Find where the given text appears and provide that cell's center as [X, Y] coordinate. 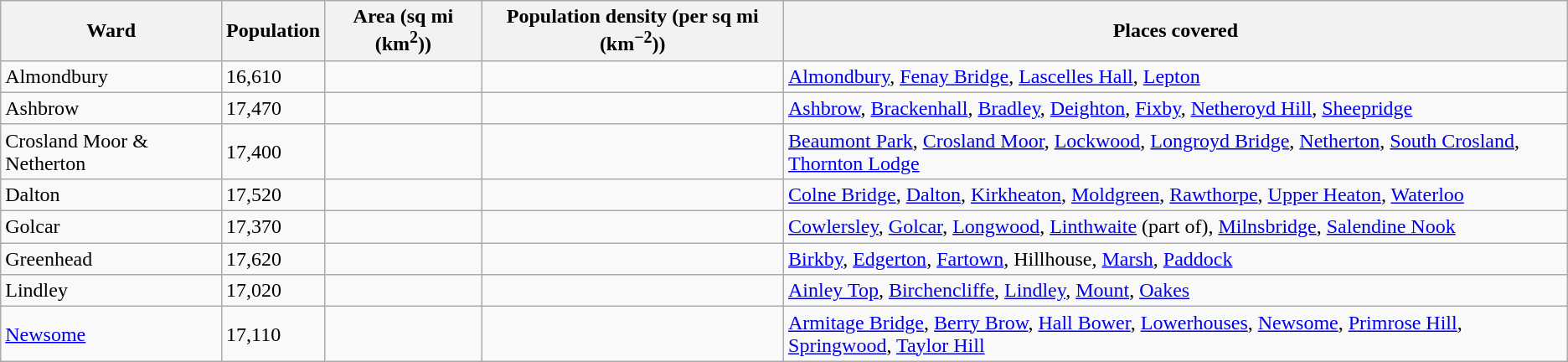
Ashbrow [111, 108]
Greenhead [111, 259]
17,400 [273, 151]
Colne Bridge, Dalton, Kirkheaton, Moldgreen, Rawthorpe, Upper Heaton, Waterloo [1176, 194]
Beaumont Park, Crosland Moor, Lockwood, Longroyd Bridge, Netherton, South Crosland, Thornton Lodge [1176, 151]
Almondbury [111, 76]
Ainley Top, Birchencliffe, Lindley, Mount, Oakes [1176, 291]
Newsome [111, 334]
17,470 [273, 108]
Crosland Moor & Netherton [111, 151]
Almondbury, Fenay Bridge, Lascelles Hall, Lepton [1176, 76]
Lindley [111, 291]
17,620 [273, 259]
17,110 [273, 334]
Places covered [1176, 31]
Dalton [111, 194]
17,020 [273, 291]
17,370 [273, 227]
Birkby, Edgerton, Fartown, Hillhouse, Marsh, Paddock [1176, 259]
Ashbrow, Brackenhall, Bradley, Deighton, Fixby, Netheroyd Hill, Sheepridge [1176, 108]
Golcar [111, 227]
Cowlersley, Golcar, Longwood, Linthwaite (part of), Milnsbridge, Salendine Nook [1176, 227]
17,520 [273, 194]
Population density (per sq mi (km−2)) [633, 31]
Ward [111, 31]
Population [273, 31]
Area (sq mi (km2)) [404, 31]
16,610 [273, 76]
Armitage Bridge, Berry Brow, Hall Bower, Lowerhouses, Newsome, Primrose Hill, Springwood, Taylor Hill [1176, 334]
